Determine the (X, Y) coordinate at the center of the cell enclosing the given text.  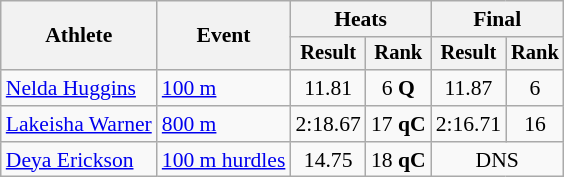
Final (498, 19)
800 m (224, 124)
6 (535, 88)
2:16.71 (468, 124)
2:18.67 (328, 124)
100 m (224, 88)
11.81 (328, 88)
Event (224, 36)
Nelda Huggins (79, 88)
17 qC (398, 124)
11.87 (468, 88)
Heats (360, 19)
Lakeisha Warner (79, 124)
6 Q (398, 88)
Athlete (79, 36)
16 (535, 124)
